Find where the given text appears and provide that cell's center as [X, Y] coordinate. 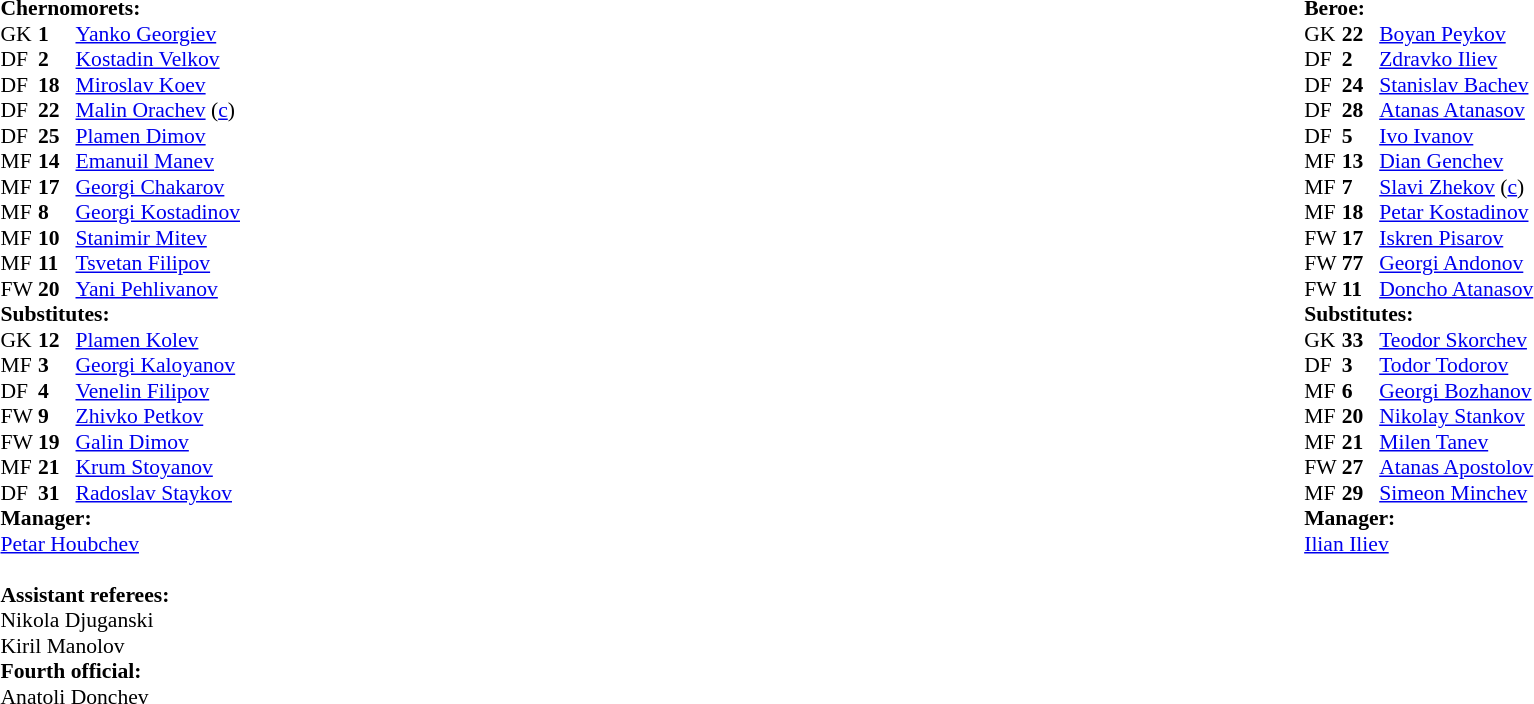
Iskren Pisarov [1456, 238]
6 [1361, 391]
14 [57, 161]
Atanas Atanasov [1456, 111]
Plamen Dimov [158, 136]
4 [57, 391]
Nikolay Stankov [1456, 417]
Georgi Kaloyanov [158, 365]
7 [1361, 187]
Dian Genchev [1456, 161]
Milen Tanev [1456, 442]
13 [1361, 161]
Zdravko Iliev [1456, 59]
27 [1361, 467]
10 [57, 238]
Georgi Andonov [1456, 263]
9 [57, 417]
77 [1361, 263]
Kostadin Velkov [158, 59]
Krum Stoyanov [158, 467]
Tsvetan Filipov [158, 263]
Stanislav Bachev [1456, 85]
29 [1361, 493]
Venelin Filipov [158, 391]
Malin Orachev (c) [158, 111]
19 [57, 442]
31 [57, 493]
1 [57, 34]
Atanas Apostolov [1456, 467]
Miroslav Koev [158, 85]
Doncho Atanasov [1456, 289]
33 [1361, 340]
12 [57, 340]
Simeon Minchev [1456, 493]
Yani Pehlivanov [158, 289]
Slavi Zhekov (c) [1456, 187]
Plamen Kolev [158, 340]
Radoslav Staykov [158, 493]
Georgi Chakarov [158, 187]
Boyan Peykov [1456, 34]
Ilian Iliev [1418, 544]
5 [1361, 136]
Georgi Bozhanov [1456, 391]
Stanimir Mitev [158, 238]
25 [57, 136]
Teodor Skorchev [1456, 340]
8 [57, 213]
28 [1361, 111]
Ivo Ivanov [1456, 136]
24 [1361, 85]
Galin Dimov [158, 442]
Yanko Georgiev [158, 34]
Emanuil Manev [158, 161]
Todor Todorov [1456, 365]
Zhivko Petkov [158, 417]
Petar Kostadinov [1456, 213]
Georgi Kostadinov [158, 213]
